Detect which cell encompasses the target text, then output its [X, Y] center coordinate. 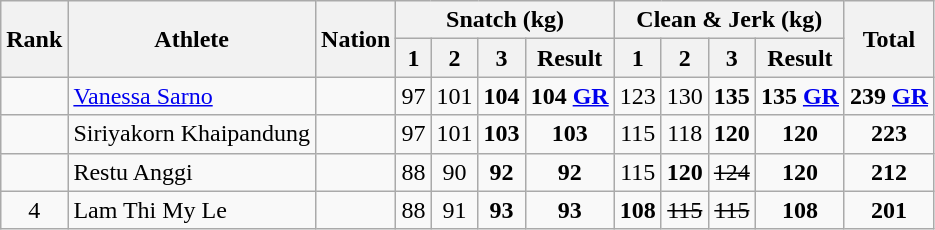
118 [684, 134]
Restu Anggi [192, 172]
104 [502, 96]
130 [684, 96]
Nation [356, 39]
212 [888, 172]
201 [888, 210]
90 [454, 172]
223 [888, 134]
Vanessa Sarno [192, 96]
Siriyakorn Khaipandung [192, 134]
Clean & Jerk (kg) [729, 20]
123 [638, 96]
Lam Thi My Le [192, 210]
135 GR [800, 96]
Rank [34, 39]
Athlete [192, 39]
239 GR [888, 96]
135 [732, 96]
4 [34, 210]
124 [732, 172]
104 GR [570, 96]
Total [888, 39]
Snatch (kg) [505, 20]
91 [454, 210]
